Locate the cell with the specified text and output its [X, Y] center coordinate. 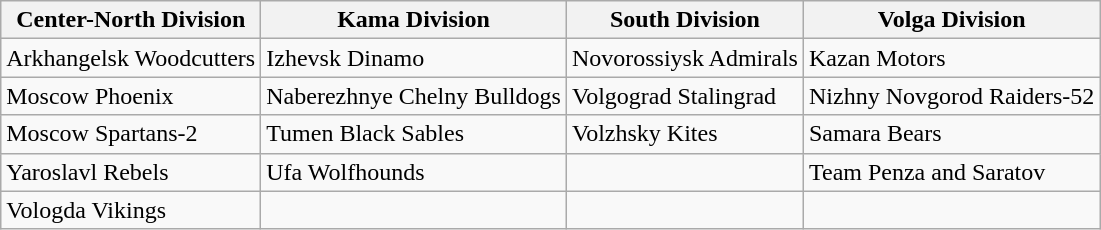
Volgograd Stalingrad [684, 96]
Novorossiysk Admirals [684, 58]
Kama Division [414, 20]
Arkhangelsk Woodcutters [131, 58]
Naberezhnye Chelny Bulldogs [414, 96]
Volga Division [951, 20]
Kazan Motors [951, 58]
Izhevsk Dinamo [414, 58]
Center-North Division [131, 20]
Nizhny Novgorod Raiders-52 [951, 96]
Ufa Wolfhounds [414, 172]
Yaroslavl Rebels [131, 172]
Vologda Vikings [131, 210]
Team Penza and Saratov [951, 172]
South Division [684, 20]
Moscow Spartans-2 [131, 134]
Moscow Phoenix [131, 96]
Volzhsky Kites [684, 134]
Samara Bears [951, 134]
Tumen Black Sables [414, 134]
